Determine the [X, Y] coordinate at the center of the cell enclosing the given text.  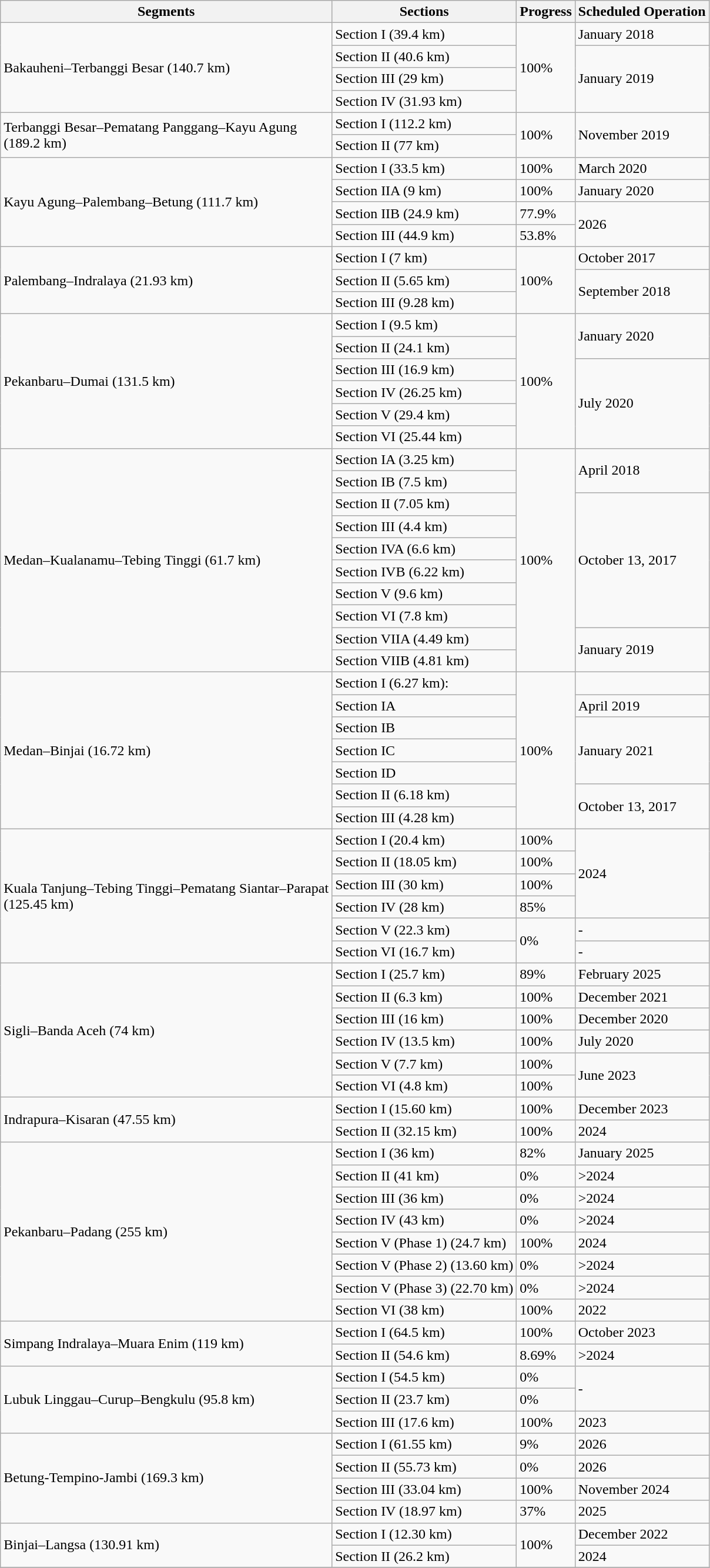
April 2019 [642, 706]
Section VI (16.7 km) [424, 952]
Section II (18.05 km) [424, 862]
Section III (30 km) [424, 885]
Section II (40.6 km) [424, 56]
53.8% [545, 235]
Section I (54.5 km) [424, 1377]
2023 [642, 1422]
June 2023 [642, 1075]
Sections [424, 12]
Section VI (25.44 km) [424, 437]
Section III (9.28 km) [424, 303]
Section V (Phase 1) (24.7 km) [424, 1243]
Binjai–Langsa (130.91 km) [166, 1545]
Kuala Tanjung–Tebing Tinggi–Pematang Siantar–Parapat(125.45 km) [166, 896]
Section II (23.7 km) [424, 1400]
Indrapura–Kisaran (47.55 km) [166, 1120]
Section III (17.6 km) [424, 1422]
Section I (64.5 km) [424, 1332]
Section II (7.05 km) [424, 504]
Palembang–Indralaya (21.93 km) [166, 280]
Section IA [424, 706]
April 2018 [642, 471]
Section II (55.73 km) [424, 1467]
2022 [642, 1310]
Medan–Kualanamu–Tebing Tinggi (61.7 km) [166, 560]
Scheduled Operation [642, 12]
82% [545, 1153]
January 2025 [642, 1153]
Section I (7 km) [424, 258]
Section IV (43 km) [424, 1220]
Section III (16 km) [424, 1019]
Section VI (38 km) [424, 1310]
Section III (4.28 km) [424, 818]
Section I (36 km) [424, 1153]
Bakauheni–Terbanggi Besar (140.7 km) [166, 68]
Pekanbaru–Dumai (131.5 km) [166, 381]
Section ID [424, 773]
Section VI (7.8 km) [424, 616]
Section IIA (9 km) [424, 191]
Segments [166, 12]
Pekanbaru–Padang (255 km) [166, 1232]
Section II (26.2 km) [424, 1556]
October 2017 [642, 258]
Section IV (13.5 km) [424, 1042]
Section IB [424, 728]
March 2020 [642, 168]
Section IVB (6.22 km) [424, 571]
Section III (4.4 km) [424, 526]
January 2018 [642, 34]
Section I (33.5 km) [424, 168]
December 2023 [642, 1109]
Section IV (31.93 km) [424, 101]
Section I (112.2 km) [424, 124]
Section III (29 km) [424, 79]
November 2019 [642, 135]
Section IVA (6.6 km) [424, 549]
February 2025 [642, 974]
Section VIIB (4.81 km) [424, 661]
Section II (32.15 km) [424, 1131]
Section IC [424, 750]
Section I (25.7 km) [424, 974]
Section III (16.9 km) [424, 370]
Section I (6.27 km): [424, 683]
Terbanggi Besar–Pematang Panggang–Kayu Agung(189.2 km) [166, 135]
Section V (9.6 km) [424, 593]
December 2021 [642, 997]
Section IA (3.25 km) [424, 459]
January 2021 [642, 750]
Medan–Binjai (16.72 km) [166, 750]
Section IIB (24.9 km) [424, 213]
2025 [642, 1512]
Section I (20.4 km) [424, 840]
Section I (15.60 km) [424, 1109]
Section IV (18.97 km) [424, 1512]
Section VI (4.8 km) [424, 1086]
Kayu Agung–Palembang–Betung (111.7 km) [166, 202]
Section V (Phase 3) (22.70 km) [424, 1287]
November 2024 [642, 1489]
Section II (24.1 km) [424, 348]
October 2023 [642, 1332]
77.9% [545, 213]
December 2020 [642, 1019]
Section II (41 km) [424, 1176]
37% [545, 1512]
Section I (12.30 km) [424, 1534]
Section II (6.18 km) [424, 795]
Section IV (28 km) [424, 907]
Section III (33.04 km) [424, 1489]
Section II (5.65 km) [424, 281]
Section VIIA (4.49 km) [424, 638]
Betung-Tempino-Jambi (169.3 km) [166, 1478]
Section I (61.55 km) [424, 1444]
Section V (29.4 km) [424, 415]
Section III (44.9 km) [424, 235]
September 2018 [642, 292]
Sigli–Banda Aceh (74 km) [166, 1030]
Section I (9.5 km) [424, 325]
Section V (Phase 2) (13.60 km) [424, 1265]
Section I (39.4 km) [424, 34]
Simpang Indralaya–Muara Enim (119 km) [166, 1343]
Section V (22.3 km) [424, 929]
Section II (77 km) [424, 146]
Lubuk Linggau–Curup–Bengkulu (95.8 km) [166, 1400]
December 2022 [642, 1534]
9% [545, 1444]
85% [545, 907]
8.69% [545, 1355]
Section III (36 km) [424, 1198]
Section II (54.6 km) [424, 1355]
Section IB (7.5 km) [424, 482]
Section II (6.3 km) [424, 997]
Section V (7.7 km) [424, 1064]
89% [545, 974]
Progress [545, 12]
Section IV (26.25 km) [424, 392]
